Search for the cell housing the specified text and yield its [x, y] center coordinate. 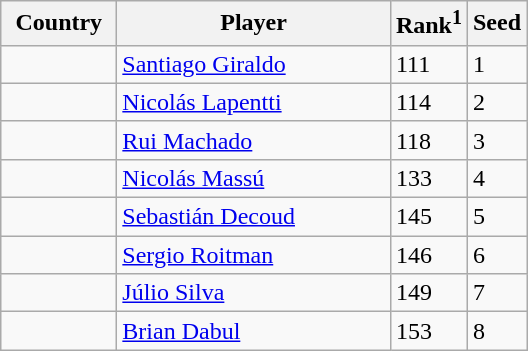
Sebastián Decoud [254, 217]
3 [496, 140]
4 [496, 178]
Júlio Silva [254, 293]
2 [496, 102]
Nicolás Massú [254, 178]
145 [428, 217]
133 [428, 178]
Santiago Giraldo [254, 64]
Rank1 [428, 24]
Player [254, 24]
146 [428, 255]
Country [59, 24]
153 [428, 331]
118 [428, 140]
Sergio Roitman [254, 255]
Nicolás Lapentti [254, 102]
Seed [496, 24]
8 [496, 331]
6 [496, 255]
7 [496, 293]
114 [428, 102]
Rui Machado [254, 140]
1 [496, 64]
5 [496, 217]
111 [428, 64]
Brian Dabul [254, 331]
149 [428, 293]
